Find where the given text appears and provide that cell's center as (x, y) coordinate. 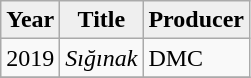
Sığınak (102, 58)
DMC (196, 58)
Title (102, 20)
2019 (30, 58)
Producer (196, 20)
Year (30, 20)
